Return [X, Y] of the center of cell containing provided text 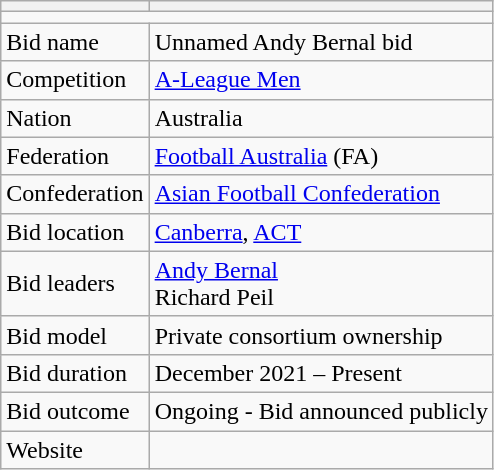
Bid location [75, 232]
Bid name [75, 42]
Ongoing - Bid announced publicly [321, 411]
A-League Men [321, 80]
December 2021 – Present [321, 373]
Asian Football Confederation [321, 194]
Canberra, ACT [321, 232]
Bid duration [75, 373]
Australia [321, 118]
Bid outcome [75, 411]
Private consortium ownership [321, 335]
Andy Bernal Richard Peil [321, 284]
Federation [75, 156]
Nation [75, 118]
Website [75, 449]
Competition [75, 80]
Confederation [75, 194]
Football Australia (FA) [321, 156]
Unnamed Andy Bernal bid [321, 42]
Bid model [75, 335]
Bid leaders [75, 284]
